Provide the [X, Y] coordinate of the cell's center where the given text is located.  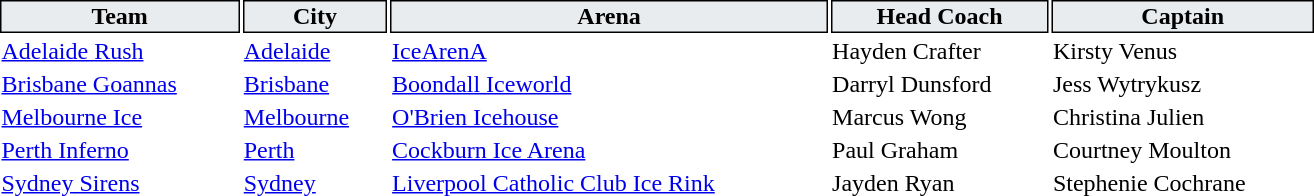
Marcus Wong [940, 117]
Brisbane Goannas [120, 84]
Paul Graham [940, 150]
Melbourne Ice [120, 117]
O'Brien Icehouse [610, 117]
Head Coach [940, 16]
Adelaide Rush [120, 51]
Christina Julien [1182, 117]
Jess Wytrykusz [1182, 84]
Brisbane [314, 84]
Arena [610, 16]
Darryl Dunsford [940, 84]
Adelaide [314, 51]
Melbourne [314, 117]
Team [120, 16]
Boondall Iceworld [610, 84]
Hayden Crafter [940, 51]
Cockburn Ice Arena [610, 150]
Captain [1182, 16]
Courtney Moulton [1182, 150]
Perth Inferno [120, 150]
Kirsty Venus [1182, 51]
Perth [314, 150]
City [314, 16]
IceArenA [610, 51]
